Identify which cell holds the provided text, then report its (X, Y) central coordinate. 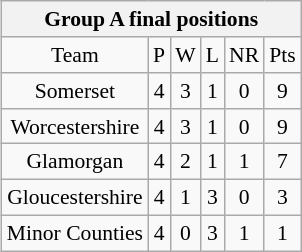
Somerset (75, 91)
P (159, 55)
Team (75, 55)
Glamorgan (75, 162)
NR (244, 55)
Minor Counties (75, 233)
L (212, 55)
Worcestershire (75, 126)
W (186, 55)
Gloucestershire (75, 197)
2 (186, 162)
Pts (282, 55)
7 (282, 162)
Group A final positions (152, 19)
